Output the [x, y] coordinate of the center of the cell containing the given text.  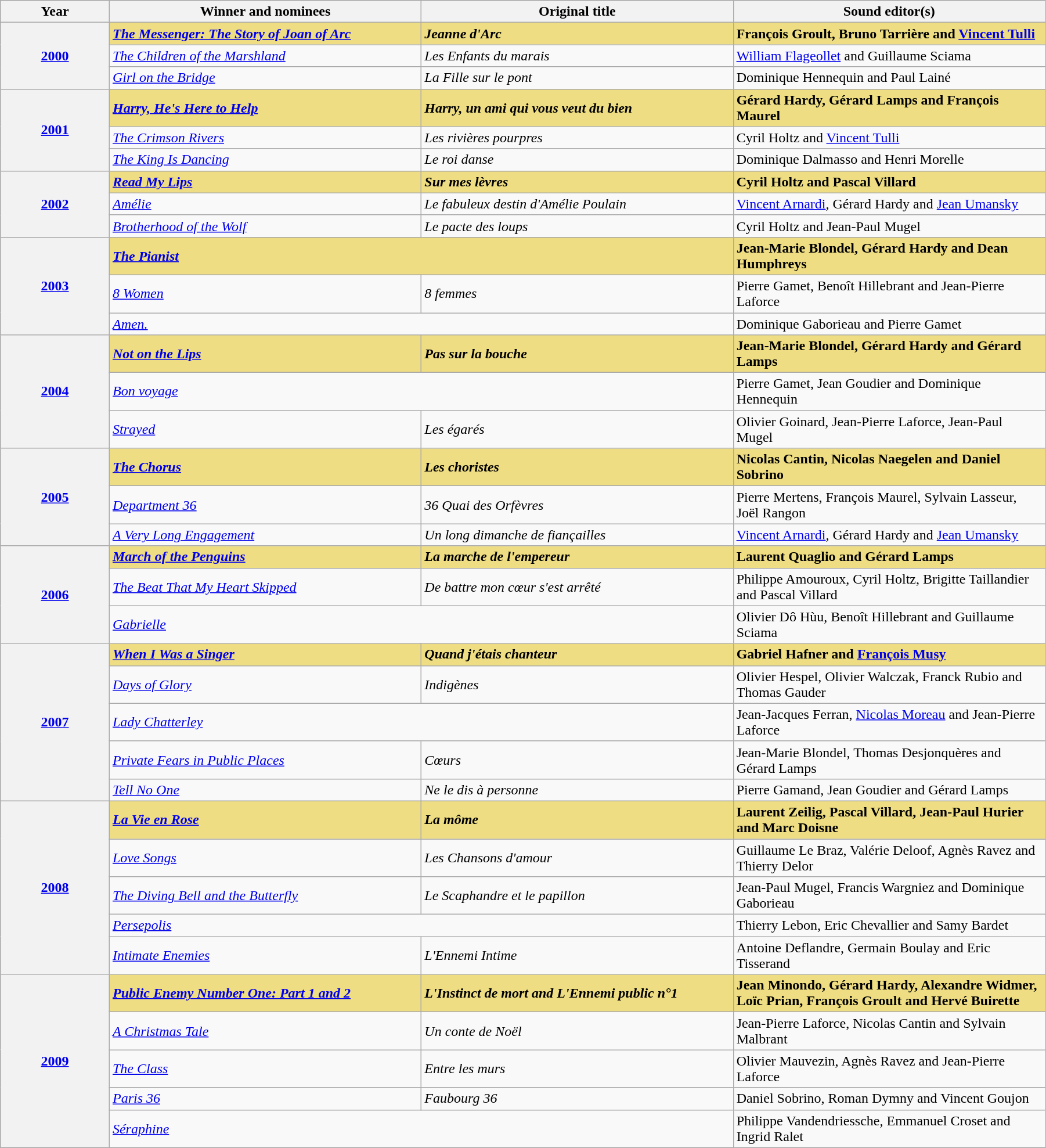
La marche de l'empereur [577, 557]
Paris 36 [265, 1099]
Love Songs [265, 857]
8 femmes [577, 294]
Department 36 [265, 505]
2009 [55, 1061]
The Pianist [421, 255]
Lady Chatterley [421, 722]
Séraphine [421, 1129]
Private Fears in Public Places [265, 760]
Laurent Quaglio and Gérard Lamps [889, 557]
Intimate Enemies [265, 956]
Cyril Holtz and Vincent Tulli [889, 138]
The King Is Dancing [265, 160]
Jean-Marie Blondel, Gérard Hardy and Dean Humphreys [889, 255]
François Groult, Bruno Tarrière and Vincent Tulli [889, 34]
2006 [55, 595]
Sound editor(s) [889, 12]
Sur mes lèvres [577, 182]
The Diving Bell and the Butterfly [265, 895]
Quand j'étais chanteur [577, 654]
Le Scaphandre et le papillon [577, 895]
Olivier Mauvezin, Agnès Ravez and Jean-Pierre Laforce [889, 1068]
Read My Lips [265, 182]
Original title [577, 12]
Gabrielle [421, 625]
8 Women [265, 294]
Antoine Deflandre, Germain Boulay and Eric Tisserand [889, 956]
Olivier Hespel, Olivier Walczak, Franck Rubio and Thomas Gauder [889, 684]
Pierre Mertens, François Maurel, Sylvain Lasseur, Joël Rangon [889, 505]
La Fille sur le pont [577, 78]
Persepolis [421, 926]
Tell No One [265, 790]
Public Enemy Number One: Part 1 and 2 [265, 993]
Strayed [265, 430]
2001 [55, 130]
The Crimson Rivers [265, 138]
2005 [55, 497]
William Flageollet and Guillaume Sciama [889, 56]
2002 [55, 204]
2000 [55, 56]
Daniel Sobrino, Roman Dymny and Vincent Goujon [889, 1099]
Jean-Marie Blondel, Thomas Desjonquères and Gérard Lamps [889, 760]
Pierre Gamand, Jean Goudier and Gérard Lamps [889, 790]
Cœurs [577, 760]
Dominique Dalmasso and Henri Morelle [889, 160]
Jean-Pierre Laforce, Nicolas Cantin and Sylvain Malbrant [889, 1031]
Dominique Gaborieau and Pierre Gamet [889, 323]
Jeanne d'Arc [577, 34]
Les Chansons d'amour [577, 857]
Le roi danse [577, 160]
When I Was a Singer [265, 654]
Year [55, 12]
Indigènes [577, 684]
2003 [55, 286]
Pas sur la bouche [577, 354]
Not on the Lips [265, 354]
Les égarés [577, 430]
Jean Minondo, Gérard Hardy, Alexandre Widmer, Loïc Prian, François Groult and Hervé Buirette [889, 993]
Gabriel Hafner and François Musy [889, 654]
Jean-Marie Blondel, Gérard Hardy and Gérard Lamps [889, 354]
Days of Glory [265, 684]
Jean-Paul Mugel, Francis Wargniez and Dominique Gaborieau [889, 895]
A Very Long Engagement [265, 535]
De battre mon cœur s'est arrêté [577, 586]
The Class [265, 1068]
Les Enfants du marais [577, 56]
Jean-Jacques Ferran, Nicolas Moreau and Jean-Pierre Laforce [889, 722]
Pierre Gamet, Benoît Hillebrant and Jean-Pierre Laforce [889, 294]
Philippe Vandendriessche, Emmanuel Croset and Ingrid Ralet [889, 1129]
Les choristes [577, 467]
Guillaume Le Braz, Valérie Deloof, Agnès Ravez and Thierry Delor [889, 857]
Harry, un ami qui vous veut du bien [577, 108]
Pierre Gamet, Jean Goudier and Dominique Hennequin [889, 391]
Thierry Lebon, Eric Chevallier and Samy Bardet [889, 926]
Amen. [421, 323]
The Chorus [265, 467]
The Messenger: The Story of Joan of Arc [265, 34]
L'Instinct de mort and L'Ennemi public n°1 [577, 993]
Un long dimanche de fiançailles [577, 535]
La Vie en Rose [265, 820]
Nicolas Cantin, Nicolas Naegelen and Daniel Sobrino [889, 467]
Gérard Hardy, Gérard Lamps and François Maurel [889, 108]
Entre les murs [577, 1068]
2004 [55, 391]
Le fabuleux destin d'Amélie Poulain [577, 204]
Winner and nominees [265, 12]
Cyril Holtz and Pascal Villard [889, 182]
Ne le dis à personne [577, 790]
Girl on the Bridge [265, 78]
The Children of the Marshland [265, 56]
Cyril Holtz and Jean-Paul Mugel [889, 226]
Amélie [265, 204]
March of the Penguins [265, 557]
2007 [55, 722]
Dominique Hennequin and Paul Lainé [889, 78]
La môme [577, 820]
Bon voyage [421, 391]
L'Ennemi Intime [577, 956]
Les rivières pourpres [577, 138]
2008 [55, 887]
Brotherhood of the Wolf [265, 226]
Le pacte des loups [577, 226]
36 Quai des Orfèvres [577, 505]
Olivier Dô Hùu, Benoît Hillebrant and Guillaume Sciama [889, 625]
Harry, He's Here to Help [265, 108]
Philippe Amouroux, Cyril Holtz, Brigitte Taillandier and Pascal Villard [889, 586]
Faubourg 36 [577, 1099]
Un conte de Noël [577, 1031]
Olivier Goinard, Jean-Pierre Laforce, Jean-Paul Mugel [889, 430]
The Beat That My Heart Skipped [265, 586]
A Christmas Tale [265, 1031]
Laurent Zeilig, Pascal Villard, Jean-Paul Hurier and Marc Doisne [889, 820]
